Return (X, Y) of the center of cell containing provided text 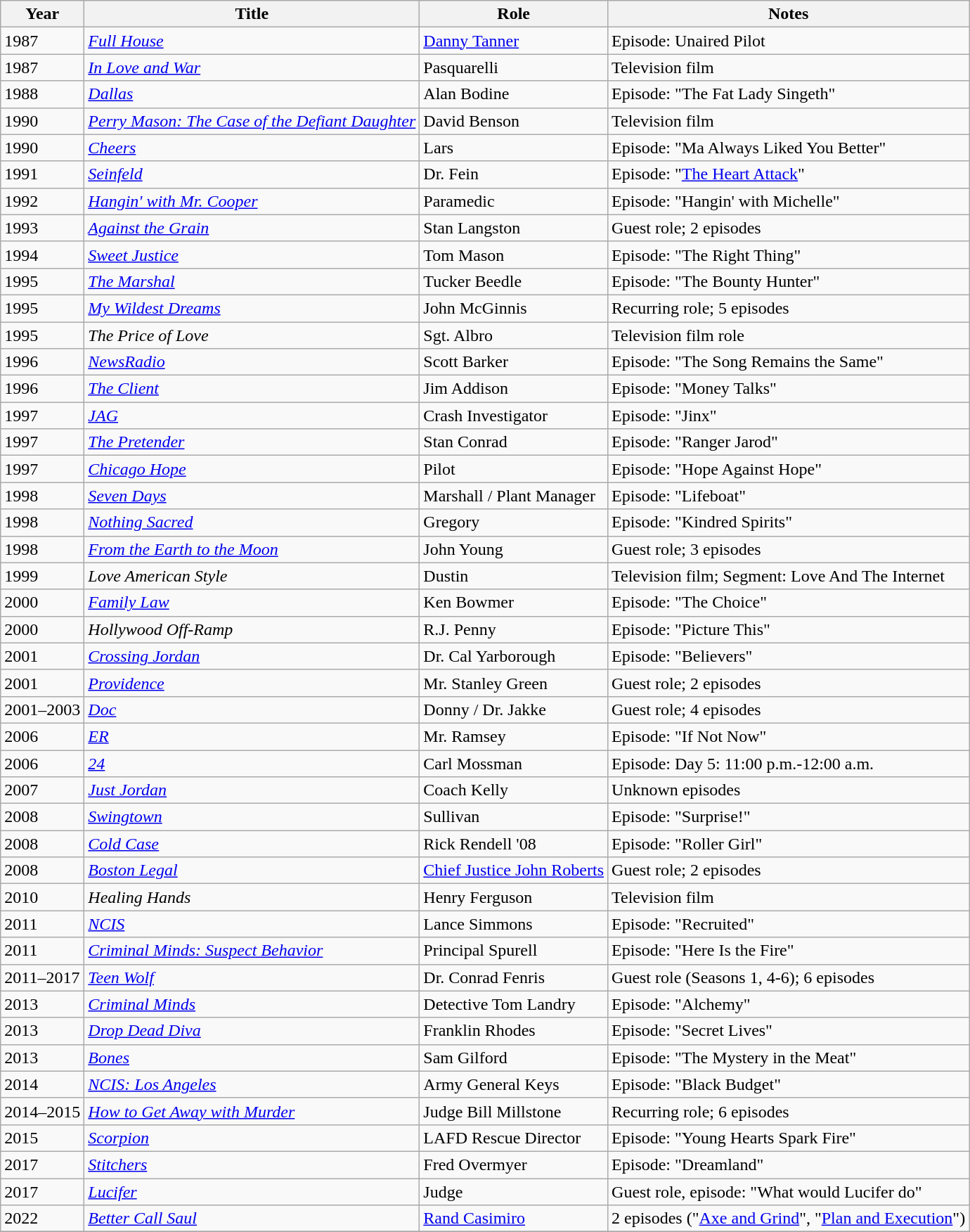
Mr. Stanley Green (514, 683)
Franklin Rhodes (514, 1031)
Guest role; 4 episodes (789, 710)
Fred Overmyer (514, 1164)
Danny Tanner (514, 41)
Crossing Jordan (252, 656)
The Marshal (252, 281)
John Young (514, 549)
How to Get Away with Murder (252, 1111)
Episode: "Ma Always Liked You Better" (789, 148)
2014 (42, 1084)
Criminal Minds: Suspect Behavior (252, 951)
Full House (252, 41)
Seinfeld (252, 174)
Sgt. Albro (514, 335)
Sweet Justice (252, 255)
Episode: Day 5: 11:00 p.m.-12:00 a.m. (789, 763)
Cold Case (252, 844)
Unknown episodes (789, 790)
Episode: "Money Talks" (789, 389)
NCIS (252, 924)
Sullivan (514, 817)
John McGinnis (514, 308)
Henry Ferguson (514, 897)
1993 (42, 228)
Bones (252, 1058)
Tom Mason (514, 255)
Recurring role; 6 episodes (789, 1111)
Hangin' with Mr. Cooper (252, 201)
Carl Mossman (514, 763)
Episode: "If Not Now" (789, 736)
1994 (42, 255)
1991 (42, 174)
Ken Bowmer (514, 603)
Pasquarelli (514, 68)
Rand Casimiro (514, 1219)
Dr. Cal Yarborough (514, 656)
2 episodes ("Axe and Grind", "Plan and Execution") (789, 1219)
Mr. Ramsey (514, 736)
Episode: "Young Hearts Spark Fire" (789, 1138)
Episode: "The Mystery in the Meat" (789, 1058)
ER (252, 736)
Criminal Minds (252, 1004)
Guest role; 3 episodes (789, 549)
Donny / Dr. Jakke (514, 710)
Episode: "Ranger Jarod" (789, 442)
David Benson (514, 121)
Swingtown (252, 817)
Episode: "Jinx" (789, 416)
Episode: "Roller Girl" (789, 844)
Healing Hands (252, 897)
Episode: Unaired Pilot (789, 41)
Gregory (514, 522)
Episode: "Lifeboat" (789, 496)
Episode: "Secret Lives" (789, 1031)
1988 (42, 94)
From the Earth to the Moon (252, 549)
Jim Addison (514, 389)
Episode: "Dreamland" (789, 1164)
2011–2017 (42, 977)
2001–2003 (42, 710)
Cheers (252, 148)
Perry Mason: The Case of the Defiant Daughter (252, 121)
JAG (252, 416)
Scorpion (252, 1138)
Episode: "Hangin' with Michelle" (789, 201)
Lucifer (252, 1192)
2007 (42, 790)
Scott Barker (514, 362)
2015 (42, 1138)
Recurring role; 5 episodes (789, 308)
24 (252, 763)
Family Law (252, 603)
2014–2015 (42, 1111)
Love American Style (252, 576)
The Price of Love (252, 335)
Teen Wolf (252, 977)
NCIS: Los Angeles (252, 1084)
My Wildest Dreams (252, 308)
Dr. Conrad Fenris (514, 977)
Dustin (514, 576)
Episode: "Kindred Spirits" (789, 522)
2010 (42, 897)
R.J. Penny (514, 629)
2022 (42, 1219)
1999 (42, 576)
Episode: "The Bounty Hunter" (789, 281)
Seven Days (252, 496)
Lars (514, 148)
Detective Tom Landry (514, 1004)
Judge (514, 1192)
Coach Kelly (514, 790)
Guest role (Seasons 1, 4-6); 6 episodes (789, 977)
Episode: "The Heart Attack" (789, 174)
In Love and War (252, 68)
Episode: "The Choice" (789, 603)
Tucker Beedle (514, 281)
Against the Grain (252, 228)
Chief Justice John Roberts (514, 871)
Chicago Hope (252, 469)
Nothing Sacred (252, 522)
Drop Dead Diva (252, 1031)
Dr. Fein (514, 174)
Alan Bodine (514, 94)
Rick Rendell '08 (514, 844)
Lance Simmons (514, 924)
NewsRadio (252, 362)
Episode: "Alchemy" (789, 1004)
The Client (252, 389)
Boston Legal (252, 871)
Title (252, 14)
Episode: "Recruited" (789, 924)
Better Call Saul (252, 1219)
Episode: "Here Is the Fire" (789, 951)
Episode: "Black Budget" (789, 1084)
Guest role, episode: "What would Lucifer do" (789, 1192)
Marshall / Plant Manager (514, 496)
Television film; Segment: Love And The Internet (789, 576)
Stitchers (252, 1164)
Year (42, 14)
1992 (42, 201)
Judge Bill Millstone (514, 1111)
Paramedic (514, 201)
Principal Spurell (514, 951)
Episode: "Picture This" (789, 629)
Episode: "Believers" (789, 656)
Just Jordan (252, 790)
Television film role (789, 335)
LAFD Rescue Director (514, 1138)
Crash Investigator (514, 416)
The Pretender (252, 442)
Episode: "Hope Against Hope" (789, 469)
Army General Keys (514, 1084)
Role (514, 14)
Episode: "The Song Remains the Same" (789, 362)
Stan Conrad (514, 442)
Episode: "The Fat Lady Singeth" (789, 94)
Hollywood Off-Ramp (252, 629)
Sam Gilford (514, 1058)
Episode: "The Right Thing" (789, 255)
Pilot (514, 469)
Providence (252, 683)
Stan Langston (514, 228)
Notes (789, 14)
Dallas (252, 94)
Episode: "Surprise!" (789, 817)
Doc (252, 710)
